For the text-containing cell, return its midpoint in [x, y] coordinate format. 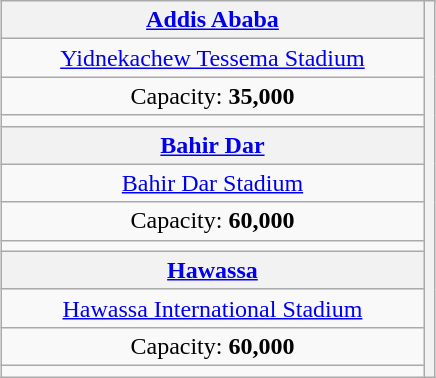
Yidnekachew Tessema Stadium [213, 58]
Capacity: 35,000 [213, 96]
Hawassa International Stadium [213, 308]
Addis Ababa [213, 20]
Bahir Dar Stadium [213, 183]
Bahir Dar [213, 145]
Hawassa [213, 270]
